Determine the [x, y] coordinate at the center of the cell enclosing the given text.  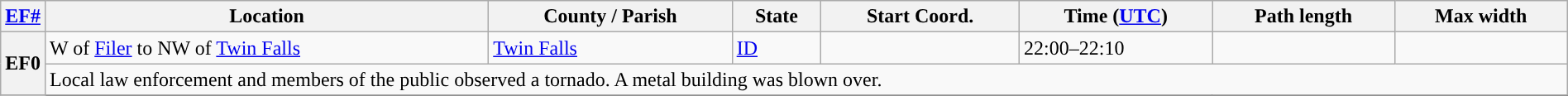
County / Parish [610, 17]
Local law enforcement and members of the public observed a tornado. A metal building was blown over. [806, 79]
Start Coord. [920, 17]
Max width [1480, 17]
Twin Falls [610, 48]
W of Filer to NW of Twin Falls [266, 48]
Path length [1303, 17]
22:00–22:10 [1116, 48]
State [777, 17]
EF0 [23, 64]
EF# [23, 17]
Time (UTC) [1116, 17]
ID [777, 48]
Location [266, 17]
